From the cell containing the given text, extract its center point as [X, Y] coordinate. 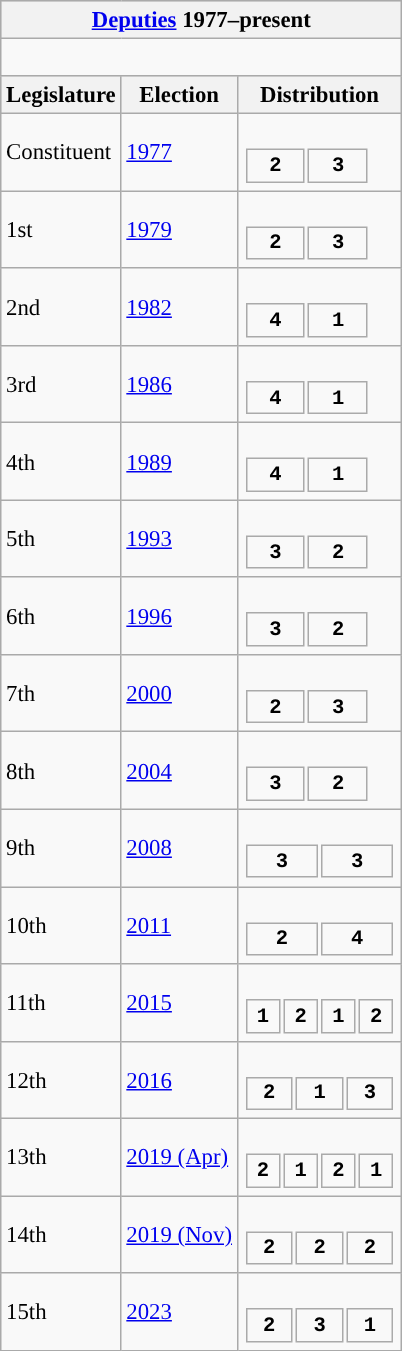
Legislature [61, 95]
2008 [179, 848]
1986 [179, 384]
2019 (Apr) [179, 1158]
9th [61, 848]
2 4 [319, 926]
1st [61, 230]
2 2 2 [319, 1234]
2011 [179, 926]
1996 [179, 616]
2 1 2 1 [319, 1158]
2 1 3 [319, 1080]
4th [61, 462]
13th [61, 1158]
2016 [179, 1080]
2004 [179, 770]
2019 (Nov) [179, 1234]
1 2 1 2 [319, 1002]
1993 [179, 538]
1989 [179, 462]
2 3 1 [319, 1312]
12th [61, 1080]
15th [61, 1312]
3 3 [319, 848]
2nd [61, 306]
5th [61, 538]
1979 [179, 230]
Election [179, 95]
14th [61, 1234]
6th [61, 616]
3rd [61, 384]
Distribution [319, 95]
Deputies 1977–present [202, 20]
11th [61, 1002]
7th [61, 694]
2000 [179, 694]
Constituent [61, 152]
1982 [179, 306]
2023 [179, 1312]
8th [61, 770]
1977 [179, 152]
2015 [179, 1002]
10th [61, 926]
